Capture the cell that displays the provided text and extract its [X, Y] central coordinate. 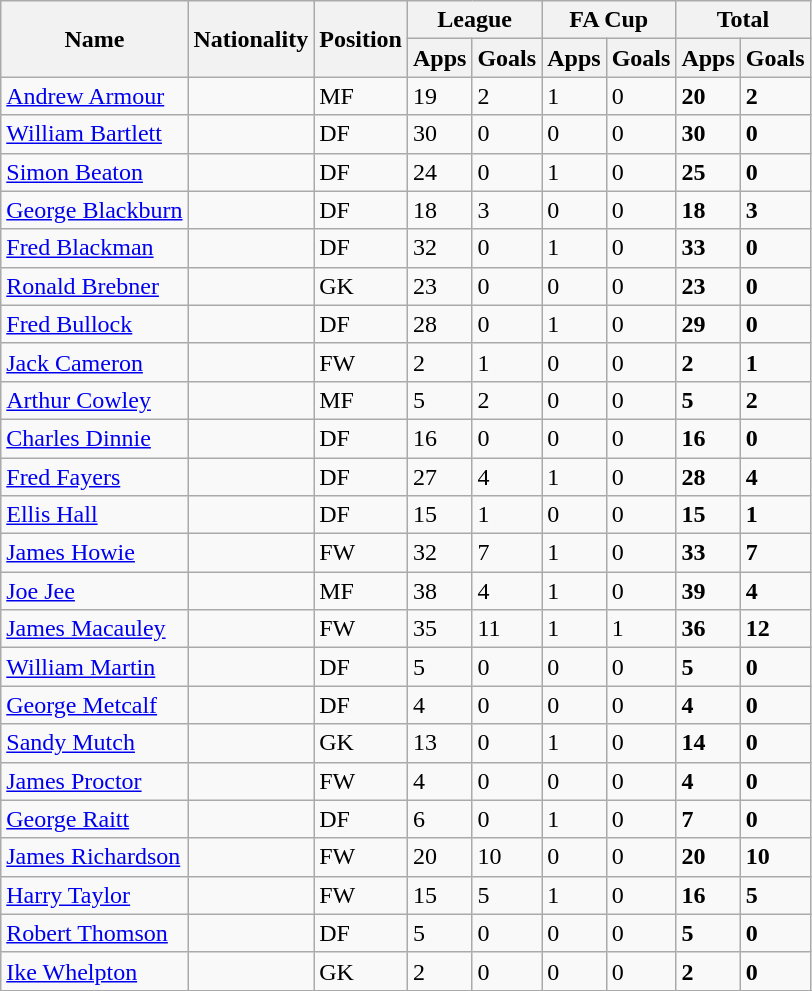
Joe Jee [94, 591]
25 [708, 172]
Sandy Mutch [94, 743]
13 [439, 743]
Jack Cameron [94, 362]
Charles Dinnie [94, 438]
Harry Taylor [94, 895]
36 [708, 629]
Ellis Hall [94, 515]
Ronald Brebner [94, 286]
George Blackburn [94, 210]
FA Cup [609, 20]
19 [439, 96]
Andrew Armour [94, 96]
League [474, 20]
27 [439, 477]
James Howie [94, 553]
Fred Fayers [94, 477]
24 [439, 172]
Position [361, 39]
Name [94, 39]
Fred Bullock [94, 324]
Fred Blackman [94, 248]
Robert Thomson [94, 933]
29 [708, 324]
George Raitt [94, 819]
William Martin [94, 667]
Simon Beaton [94, 172]
Total [743, 20]
Arthur Cowley [94, 400]
James Richardson [94, 857]
George Metcalf [94, 705]
James Proctor [94, 781]
William Bartlett [94, 134]
14 [708, 743]
James Macauley [94, 629]
38 [439, 591]
35 [439, 629]
Nationality [251, 39]
6 [439, 819]
39 [708, 591]
11 [507, 629]
Ike Whelpton [94, 971]
12 [775, 629]
